Return (x, y) of the center of cell containing provided text 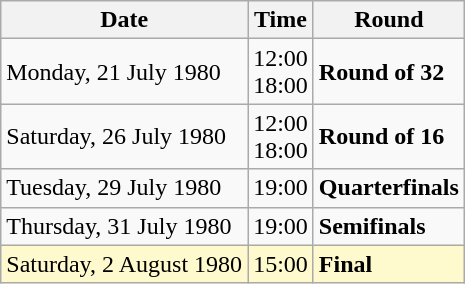
Semifinals (388, 226)
Thursday, 31 July 1980 (124, 226)
Saturday, 2 August 1980 (124, 264)
15:00 (281, 264)
Round of 16 (388, 136)
Tuesday, 29 July 1980 (124, 188)
Round of 32 (388, 72)
Round (388, 20)
Time (281, 20)
Saturday, 26 July 1980 (124, 136)
Date (124, 20)
Final (388, 264)
Monday, 21 July 1980 (124, 72)
Quarterfinals (388, 188)
